For the text-containing cell, return its midpoint in [x, y] coordinate format. 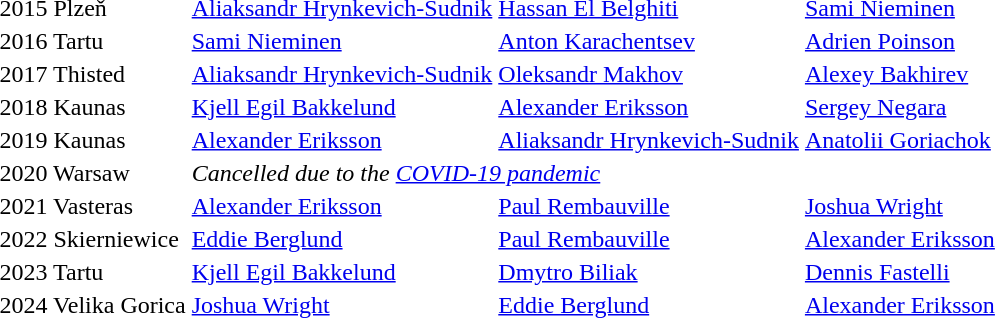
Anton Karachentsev [649, 41]
Eddie Berglund [342, 239]
Dmytro Biliak [649, 272]
Oleksandr Makhov [649, 74]
Sami Nieminen [342, 41]
